Search for the cell housing the specified text and yield its [x, y] center coordinate. 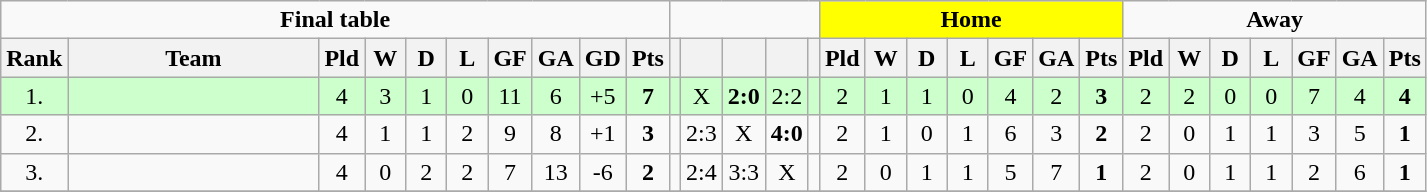
Rank [34, 58]
-6 [602, 172]
+1 [602, 134]
GD [602, 58]
Home [970, 20]
Final table [336, 20]
8 [556, 134]
13 [556, 172]
2. [34, 134]
2:3 [701, 134]
2:2 [786, 96]
+5 [602, 96]
3:3 [744, 172]
3. [34, 172]
11 [510, 96]
9 [510, 134]
4:0 [786, 134]
1. [34, 96]
2:0 [744, 96]
Team [194, 58]
Away [1274, 20]
2:4 [701, 172]
